Capture the cell that displays the provided text and extract its [X, Y] central coordinate. 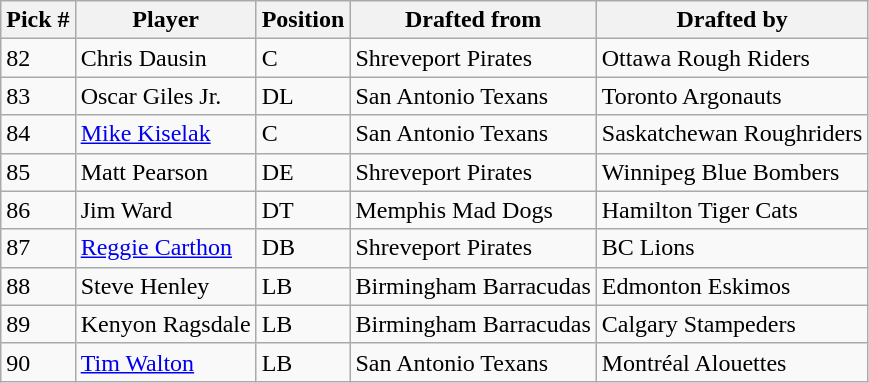
Drafted by [732, 20]
Reggie Carthon [166, 248]
Winnipeg Blue Bombers [732, 172]
89 [38, 324]
DL [303, 96]
87 [38, 248]
BC Lions [732, 248]
Oscar Giles Jr. [166, 96]
Pick # [38, 20]
90 [38, 362]
Kenyon Ragsdale [166, 324]
Drafted from [473, 20]
83 [38, 96]
Ottawa Rough Riders [732, 58]
Position [303, 20]
DB [303, 248]
Saskatchewan Roughriders [732, 134]
Player [166, 20]
Tim Walton [166, 362]
DT [303, 210]
Hamilton Tiger Cats [732, 210]
DE [303, 172]
Edmonton Eskimos [732, 286]
86 [38, 210]
Steve Henley [166, 286]
Calgary Stampeders [732, 324]
Matt Pearson [166, 172]
88 [38, 286]
Montréal Alouettes [732, 362]
85 [38, 172]
82 [38, 58]
Jim Ward [166, 210]
Toronto Argonauts [732, 96]
Mike Kiselak [166, 134]
Chris Dausin [166, 58]
Memphis Mad Dogs [473, 210]
84 [38, 134]
